Locate the cell with the specified text and output its (x, y) center coordinate. 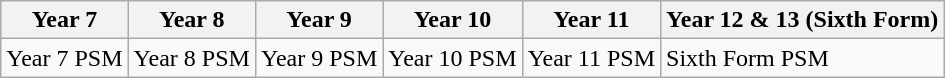
Year 10 PSM (452, 58)
Year 9 PSM (318, 58)
Year 8 (192, 20)
Year 7 PSM (64, 58)
Year 12 & 13 (Sixth Form) (802, 20)
Year 8 PSM (192, 58)
Year 11 PSM (591, 58)
Sixth Form PSM (802, 58)
Year 11 (591, 20)
Year 10 (452, 20)
Year 7 (64, 20)
Year 9 (318, 20)
